Determine the [X, Y] coordinate at the center of the cell enclosing the given text.  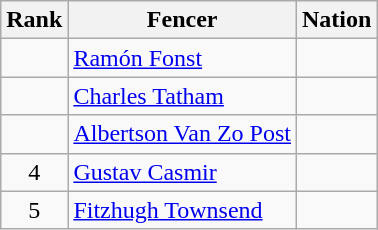
Albertson Van Zo Post [182, 134]
5 [34, 210]
4 [34, 172]
Ramón Fonst [182, 58]
Fencer [182, 20]
Gustav Casmir [182, 172]
Fitzhugh Townsend [182, 210]
Rank [34, 20]
Charles Tatham [182, 96]
Nation [336, 20]
